From the cell containing the given text, extract its center point as [x, y] coordinate. 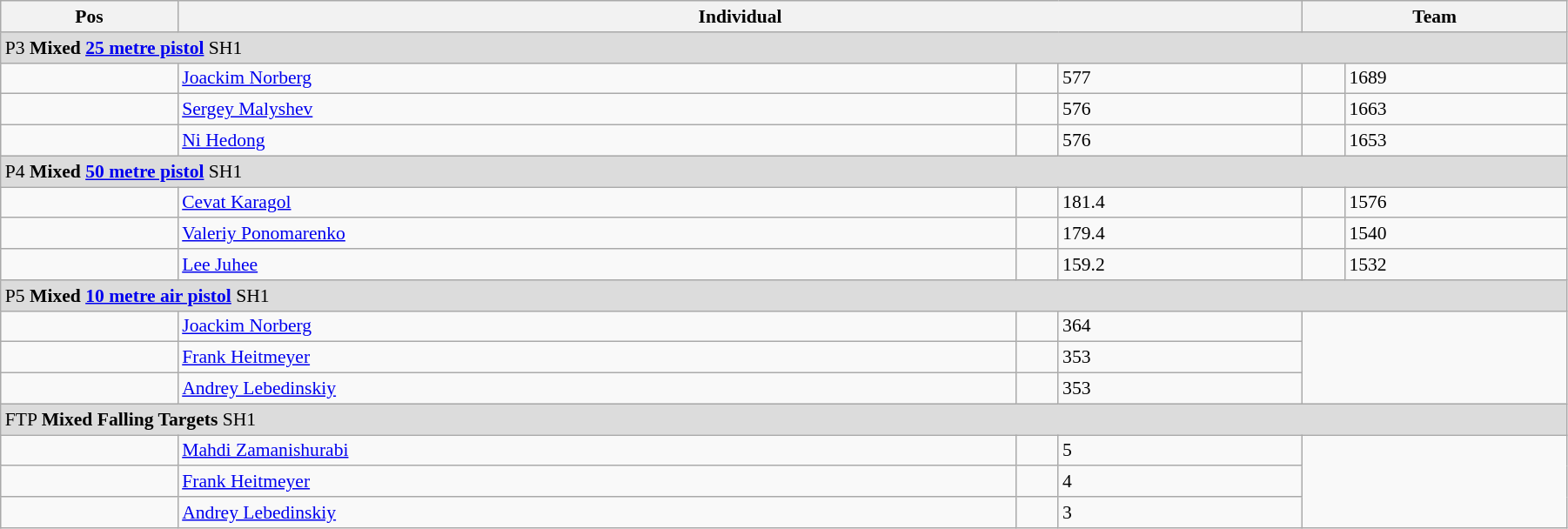
1576 [1455, 203]
Ni Hedong [597, 141]
P5 Mixed 10 metre air pistol SH1 [784, 296]
5 [1180, 451]
Individual [740, 17]
1689 [1455, 78]
3 [1180, 512]
4 [1180, 482]
Mahdi Zamanishurabi [597, 451]
1540 [1455, 234]
Cevat Karagol [597, 203]
364 [1180, 326]
P3 Mixed 25 metre pistol SH1 [784, 48]
Sergey Malyshev [597, 110]
Pos [89, 17]
FTP Mixed Falling Targets SH1 [784, 419]
Valeriy Ponomarenko [597, 234]
577 [1180, 78]
181.4 [1180, 203]
Lee Juhee [597, 264]
P4 Mixed 50 metre pistol SH1 [784, 171]
1532 [1455, 264]
1653 [1455, 141]
179.4 [1180, 234]
1663 [1455, 110]
159.2 [1180, 264]
Team [1434, 17]
